Locate the cell with the specified text and output its [X, Y] center coordinate. 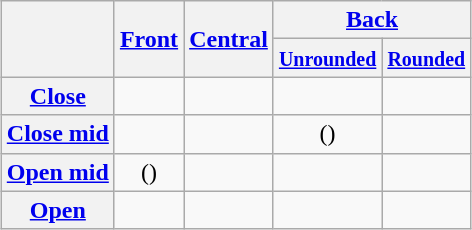
Open mid [58, 172]
Open [58, 210]
Back [372, 20]
Central [229, 39]
Unrounded [327, 58]
Rounded [426, 58]
Close mid [58, 134]
Front [148, 39]
Close [58, 96]
